Find where the given text appears and provide that cell's center as (X, Y) coordinate. 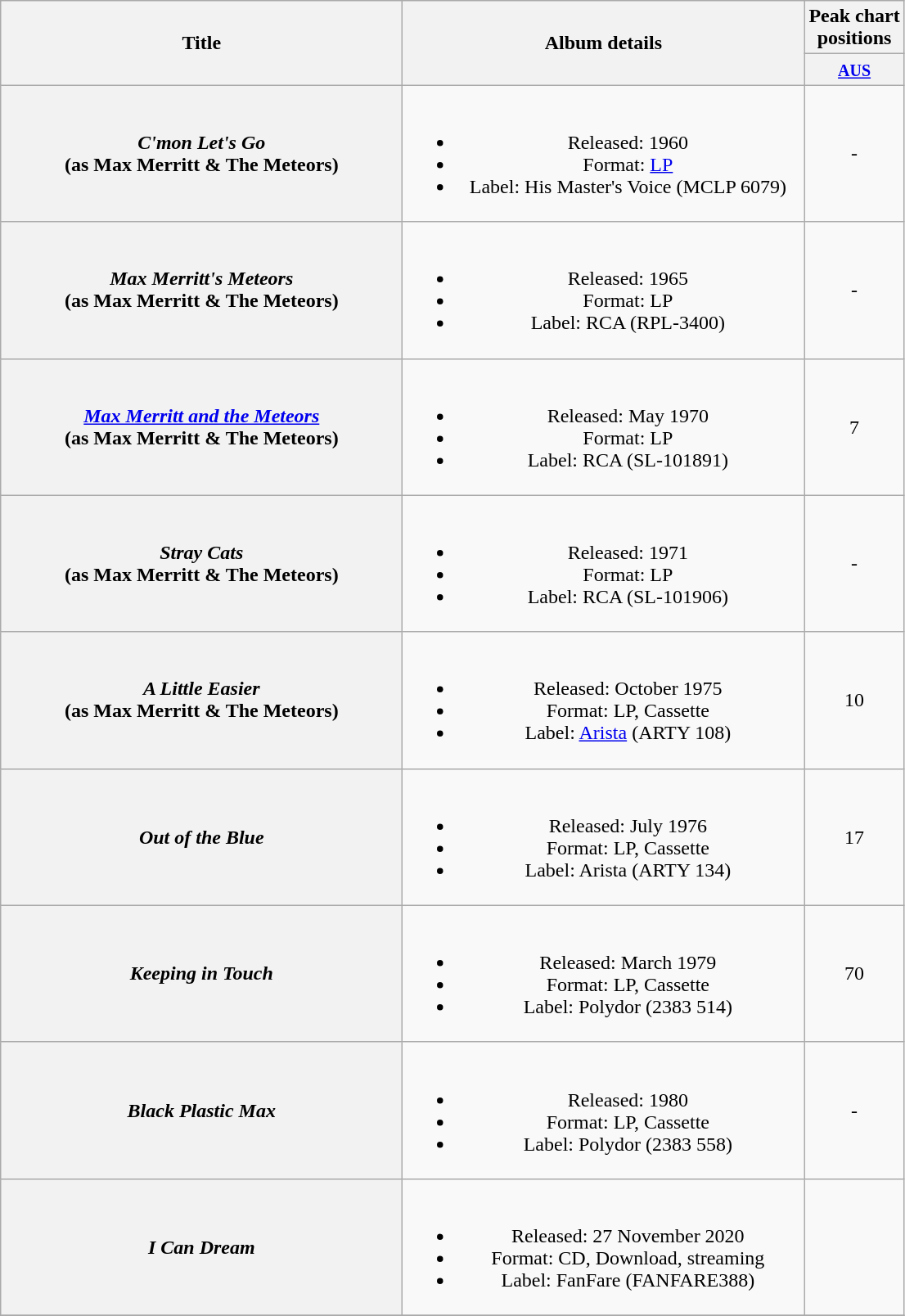
17 (854, 836)
Released: 1971Format: LPLabel: RCA (SL-101906) (604, 563)
10 (854, 701)
Album details (604, 43)
Released: 27 November 2020Format: CD, Download, streamingLabel: FanFare (FANFARE388) (604, 1247)
I Can Dream (201, 1247)
Out of the Blue (201, 836)
Keeping in Touch (201, 974)
Released: July 1976Format: LP, CassetteLabel: Arista (ARTY 134) (604, 836)
Peak chartpositions (854, 28)
Released: May 1970Format: LPLabel: RCA (SL-101891) (604, 427)
C'mon Let's Go (as Max Merritt & The Meteors) (201, 154)
Max Merritt and the Meteors (as Max Merritt & The Meteors) (201, 427)
Released: March 1979 Format: LP, CassetteLabel: Polydor (2383 514) (604, 974)
Released: 1965 Format: LPLabel: RCA (RPL-3400) (604, 290)
AUS (854, 70)
Title (201, 43)
7 (854, 427)
Released: 1960 Format: LPLabel: His Master's Voice (MCLP 6079) (604, 154)
Black Plastic Max (201, 1110)
Released: 1980 Format: LP, CassetteLabel: Polydor (2383 558) (604, 1110)
Max Merritt's Meteors (as Max Merritt & The Meteors) (201, 290)
A Little Easier (as Max Merritt & The Meteors) (201, 701)
Stray Cats (as Max Merritt & The Meteors) (201, 563)
Released: October 1975Format: LP, CassetteLabel: Arista (ARTY 108) (604, 701)
70 (854, 974)
